Identify which cell holds the provided text, then report its (x, y) central coordinate. 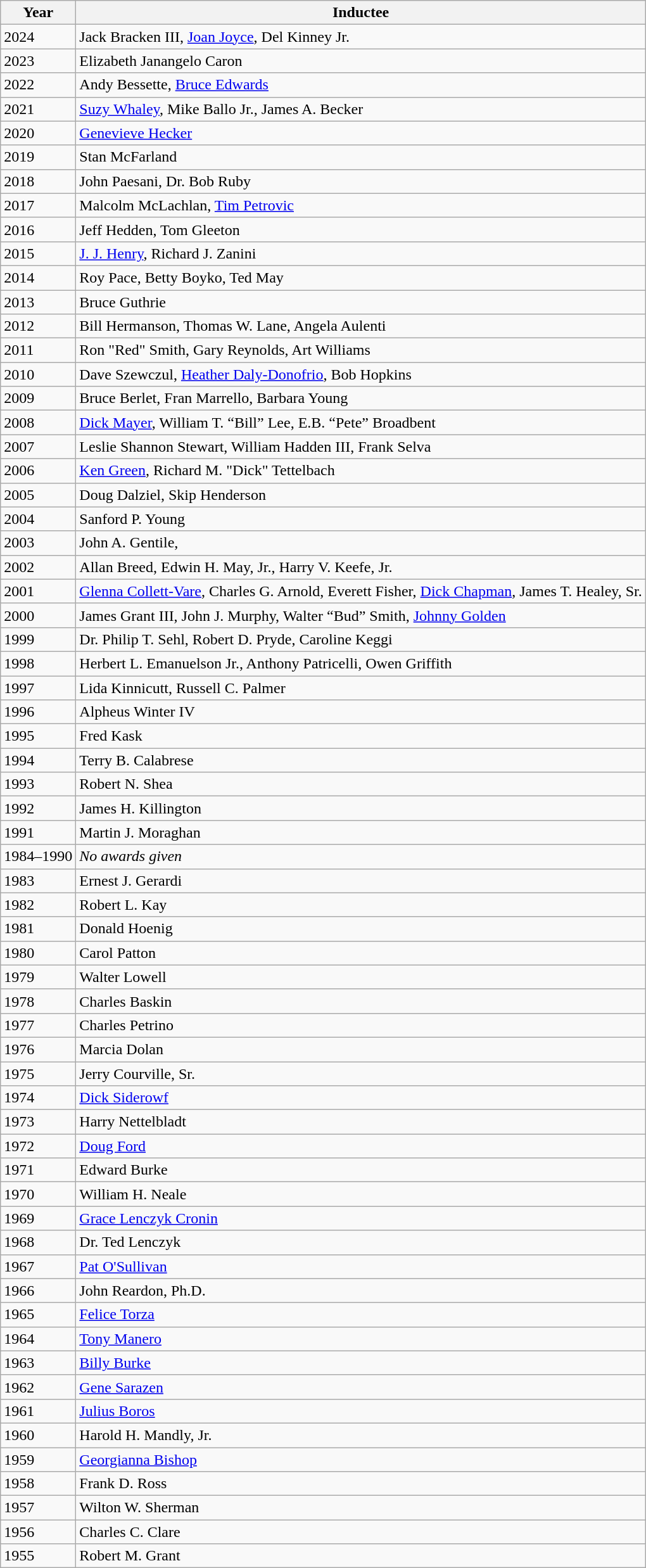
Gene Sarazen (361, 1387)
1957 (38, 1508)
1961 (38, 1411)
Lida Kinnicutt, Russell C. Palmer (361, 687)
Harold H. Mandly, Jr. (361, 1435)
Allan Breed, Edwin H. May, Jr., Harry V. Keefe, Jr. (361, 567)
2006 (38, 471)
2009 (38, 398)
2022 (38, 85)
J. J. Henry, Richard J. Zanini (361, 253)
1993 (38, 784)
1971 (38, 1170)
Elizabeth Janangelo Caron (361, 61)
2023 (38, 61)
2020 (38, 133)
1978 (38, 1001)
1973 (38, 1122)
2011 (38, 350)
1958 (38, 1484)
1968 (38, 1242)
2012 (38, 326)
1982 (38, 905)
Carol Patton (361, 953)
1999 (38, 639)
Jeff Hedden, Tom Gleeton (361, 229)
1965 (38, 1315)
Fred Kask (361, 736)
2013 (38, 302)
1955 (38, 1556)
Jack Bracken III, Joan Joyce, Del Kinney Jr. (361, 37)
2018 (38, 181)
Felice Torza (361, 1315)
Charles C. Clare (361, 1532)
1976 (38, 1049)
1956 (38, 1532)
1992 (38, 808)
Julius Boros (361, 1411)
1975 (38, 1074)
Marcia Dolan (361, 1049)
Ron "Red" Smith, Gary Reynolds, Art Williams (361, 350)
Ernest J. Gerardi (361, 881)
Walter Lowell (361, 977)
1964 (38, 1339)
Dick Mayer, William T. “Bill” Lee, E.B. “Pete” Broadbent (361, 423)
Malcolm McLachlan, Tim Petrovic (361, 205)
James H. Killington (361, 808)
1983 (38, 881)
Dr. Philip T. Sehl, Robert D. Pryde, Caroline Keggi (361, 639)
1963 (38, 1363)
2014 (38, 277)
2007 (38, 447)
2000 (38, 615)
1972 (38, 1146)
1959 (38, 1459)
Leslie Shannon Stewart, William Hadden III, Frank Selva (361, 447)
2002 (38, 567)
1984–1990 (38, 857)
2001 (38, 591)
1996 (38, 712)
1966 (38, 1291)
1980 (38, 953)
1977 (38, 1025)
1962 (38, 1387)
2005 (38, 495)
Martin J. Moraghan (361, 832)
Stan McFarland (361, 157)
Wilton W. Sherman (361, 1508)
Andy Bessette, Bruce Edwards (361, 85)
1969 (38, 1218)
Roy Pace, Betty Boyko, Ted May (361, 277)
Charles Petrino (361, 1025)
Frank D. Ross (361, 1484)
Doug Dalziel, Skip Henderson (361, 495)
Year (38, 13)
Donald Hoenig (361, 929)
1967 (38, 1266)
Harry Nettelbladt (361, 1122)
Robert N. Shea (361, 784)
1997 (38, 687)
Edward Burke (361, 1170)
John Reardon, Ph.D. (361, 1291)
1974 (38, 1098)
Charles Baskin (361, 1001)
2021 (38, 109)
Robert M. Grant (361, 1556)
No awards given (361, 857)
1970 (38, 1194)
1991 (38, 832)
Bruce Berlet, Fran Marrello, Barbara Young (361, 398)
Dr. Ted Lenczyk (361, 1242)
Inductee (361, 13)
2008 (38, 423)
2004 (38, 519)
Alpheus Winter IV (361, 712)
Jerry Courville, Sr. (361, 1074)
Ken Green, Richard M. "Dick" Tettelbach (361, 471)
James Grant III, John J. Murphy, Walter “Bud” Smith, Johnny Golden (361, 615)
Billy Burke (361, 1363)
Dave Szewczul, Heather Daly-Donofrio, Bob Hopkins (361, 374)
2019 (38, 157)
2015 (38, 253)
Terry B. Calabrese (361, 760)
John A. Gentile, (361, 543)
1981 (38, 929)
Grace Lenczyk Cronin (361, 1218)
Georgianna Bishop (361, 1459)
2010 (38, 374)
1995 (38, 736)
Suzy Whaley, Mike Ballo Jr., James A. Becker (361, 109)
Sanford P. Young (361, 519)
1979 (38, 977)
Doug Ford (361, 1146)
1960 (38, 1435)
Genevieve Hecker (361, 133)
Robert L. Kay (361, 905)
1994 (38, 760)
Tony Manero (361, 1339)
John Paesani, Dr. Bob Ruby (361, 181)
Dick Siderowf (361, 1098)
2016 (38, 229)
2024 (38, 37)
1998 (38, 663)
William H. Neale (361, 1194)
Herbert L. Emanuelson Jr., Anthony Patricelli, Owen Griffith (361, 663)
Bill Hermanson, Thomas W. Lane, Angela Aulenti (361, 326)
Pat O'Sullivan (361, 1266)
2003 (38, 543)
2017 (38, 205)
Bruce Guthrie (361, 302)
Glenna Collett-Vare, Charles G. Arnold, Everett Fisher, Dick Chapman, James T. Healey, Sr. (361, 591)
